Output the [X, Y] coordinate of the center of the cell containing the given text.  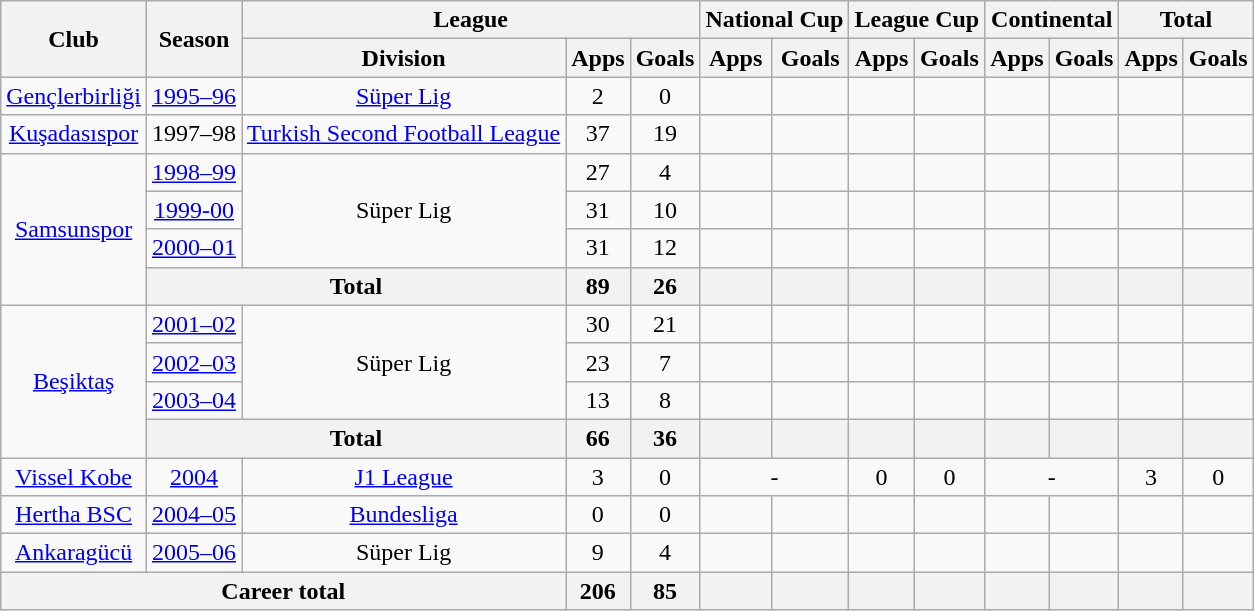
Gençlerbirliği [74, 96]
Career total [284, 591]
85 [665, 591]
Continental [1052, 20]
12 [665, 248]
League Cup [917, 20]
13 [598, 400]
36 [665, 438]
1995–96 [194, 96]
23 [598, 362]
1998–99 [194, 172]
206 [598, 591]
2005–06 [194, 553]
37 [598, 134]
9 [598, 553]
27 [598, 172]
Kuşadasıspor [74, 134]
Division [404, 58]
Hertha BSC [74, 515]
Vissel Kobe [74, 477]
Samsunspor [74, 229]
1997–98 [194, 134]
2000–01 [194, 248]
J1 League [404, 477]
89 [598, 286]
Bundesliga [404, 515]
League [471, 20]
National Cup [774, 20]
2004–05 [194, 515]
21 [665, 324]
19 [665, 134]
30 [598, 324]
66 [598, 438]
7 [665, 362]
Club [74, 39]
Ankaragücü [74, 553]
2002–03 [194, 362]
2003–04 [194, 400]
Beşiktaş [74, 381]
Season [194, 39]
26 [665, 286]
Turkish Second Football League [404, 134]
1999-00 [194, 210]
10 [665, 210]
2001–02 [194, 324]
8 [665, 400]
2004 [194, 477]
2 [598, 96]
